Search for the cell housing the specified text and yield its (X, Y) center coordinate. 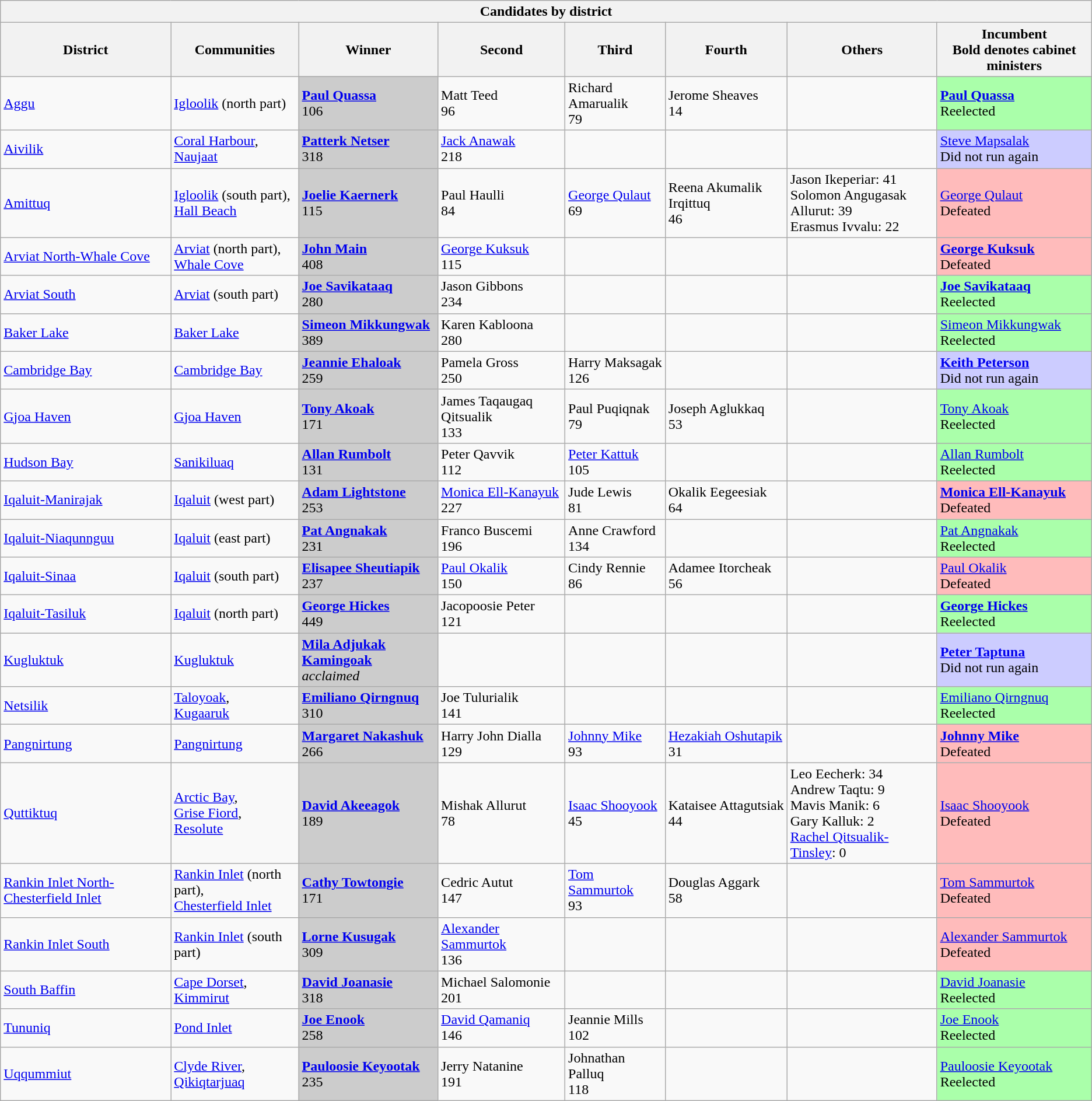
Matt Teed96 (502, 103)
Lorne Kusugak309 (368, 944)
Iqaluit-Sinaa (86, 576)
Keith PetersonDid not run again (1014, 370)
Tony Akoak171 (368, 416)
Second (502, 50)
Steve MapsalakDid not run again (1014, 149)
Taloyoak,Kugaaruk (235, 706)
Douglas Aggark58 (726, 890)
John Main408 (368, 257)
Jeannie Mills102 (615, 1028)
Igloolik (south part),Hall Beach (235, 203)
Rankin Inlet (north part),Chesterfield Inlet (235, 890)
Paul Haulli84 (502, 203)
David Qamaniq146 (502, 1028)
Pond Inlet (235, 1028)
Elisapee Sheutiapik237 (368, 576)
Tom SammurtokDefeated (1014, 890)
Iqaluit (north part) (235, 614)
George Hickes449 (368, 614)
George KuksukDefeated (1014, 257)
Franco Buscemi196 (502, 538)
Pamela Gross250 (502, 370)
Hudson Bay (86, 462)
Rankin Inlet South (86, 944)
Cathy Towtongie171 (368, 890)
Clyde River,Qikiqtarjuaq (235, 1074)
Third (615, 50)
George QulautDefeated (1014, 203)
Iqaluit-Manirajak (86, 499)
Okalik Eegeesiak64 (726, 499)
Quttiktuq (86, 813)
Arctic Bay,Grise Fiord,Resolute (235, 813)
Michael Salomonie201 (502, 990)
David Akeeagok189 (368, 813)
Tom Sammurtok93 (615, 890)
Arviat North-Whale Cove (86, 257)
Candidates by district (546, 12)
Leo Eecherk: 34Andrew Taqtu: 9Mavis Manik: 6Gary Kalluk: 2Rachel Qitsualik-Tinsley: 0 (862, 813)
Jerome Sheaves14 (726, 103)
Peter TaptunaDid not run again (1014, 660)
Tununiq (86, 1028)
George HickesReelected (1014, 614)
South Baffin (86, 990)
George Kuksuk115 (502, 257)
Allan Rumbolt131 (368, 462)
Arviat South (86, 294)
Joe SavikataaqReelected (1014, 294)
IncumbentBold denotes cabinet ministers (1014, 50)
Communities (235, 50)
Alexander Sammurtok136 (502, 944)
Jerry Natanine191 (502, 1074)
District (86, 50)
Amittuq (86, 203)
Joe Enook258 (368, 1028)
Arviat (north part),Whale Cove (235, 257)
Simeon MikkungwakReelected (1014, 333)
Cedric Autut147 (502, 890)
Mila Adjukak Kamingoakacclaimed (368, 660)
Iqaluit (south part) (235, 576)
Pauloosie Keyootak235 (368, 1074)
Aggu (86, 103)
Arviat (south part) (235, 294)
Rankin Inlet (south part) (235, 944)
Jacopoosie Peter121 (502, 614)
Joe EnookReelected (1014, 1028)
Monica Ell-KanayukDefeated (1014, 499)
Aivilik (86, 149)
Joelie Kaernerk115 (368, 203)
Winner (368, 50)
Iqaluit-Tasiluk (86, 614)
Anne Crawford134 (615, 538)
David JoanasieReelected (1014, 990)
Emiliano Qirngnuq310 (368, 706)
Netsilik (86, 706)
Tony AkoakReelected (1014, 416)
Paul QuassaReelected (1014, 103)
Joe Tulurialik141 (502, 706)
Pauloosie KeyootakReelected (1014, 1074)
Paul Puqiqnak79 (615, 416)
Alexander SammurtokDefeated (1014, 944)
Jack Anawak218 (502, 149)
Emiliano QirngnuqReelected (1014, 706)
Peter Kattuk105 (615, 462)
Richard Amarualik79 (615, 103)
Pat Angnakak231 (368, 538)
James Taqaugaq Qitsualik133 (502, 416)
Harry John Dialla129 (502, 743)
Joseph Aglukkaq53 (726, 416)
Margaret Nakashuk266 (368, 743)
Johnny MikeDefeated (1014, 743)
Jason Ikeperiar: 41Solomon Angugasak Allurut: 39Erasmus Ivvalu: 22 (862, 203)
Paul Okalik150 (502, 576)
George Qulaut69 (615, 203)
Fourth (726, 50)
Joe Savikataaq280 (368, 294)
Isaac ShooyookDefeated (1014, 813)
Others (862, 50)
Cindy Rennie86 (615, 576)
Igloolik (north part) (235, 103)
Paul Quassa106 (368, 103)
Kataisee Attagutsiak44 (726, 813)
Coral Harbour,Naujaat (235, 149)
Cape Dorset,Kimmirut (235, 990)
Hezakiah Oshutapik31 (726, 743)
Reena Akumalik Irqittuq46 (726, 203)
Mishak Allurut78 (502, 813)
Allan RumboltReelected (1014, 462)
Peter Qavvik112 (502, 462)
Uqqummiut (86, 1074)
Jason Gibbons234 (502, 294)
Isaac Shooyook45 (615, 813)
Adam Lightstone253 (368, 499)
Iqaluit (west part) (235, 499)
Paul OkalikDefeated (1014, 576)
Jude Lewis81 (615, 499)
David Joanasie318 (368, 990)
Johnny Mike93 (615, 743)
Pat AngnakakReelected (1014, 538)
Harry Maksagak126 (615, 370)
Johnathan Palluq118 (615, 1074)
Iqaluit (east part) (235, 538)
Adamee Itorcheak56 (726, 576)
Monica Ell-Kanayuk227 (502, 499)
Patterk Netser318 (368, 149)
Iqaluit-Niaqunnguu (86, 538)
Sanikiluaq (235, 462)
Rankin Inlet North-Chesterfield Inlet (86, 890)
Jeannie Ehaloak259 (368, 370)
Simeon Mikkungwak389 (368, 333)
Karen Kabloona280 (502, 333)
